Pinpoint the cell where the given text exists, returning its (X, Y) midpoint coordinate. 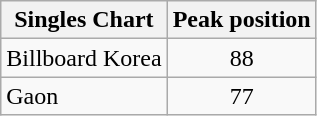
77 (242, 96)
Billboard Korea (84, 58)
Peak position (242, 20)
88 (242, 58)
Gaon (84, 96)
Singles Chart (84, 20)
